Return the (X, Y) coordinate for the center point of the cell that contains the specified text.  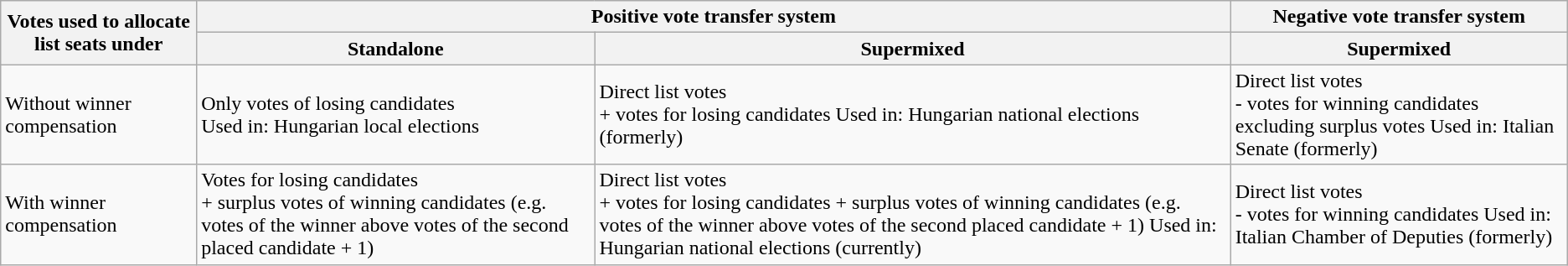
Direct list votes- votes for winning candidates Used in: Italian Chamber of Deputies (formerly) (1399, 215)
Without winner compensation (99, 114)
Votes for losing candidates+ surplus votes of winning candidates (e.g. votes of the winner above votes of the second placed candidate + 1) (395, 215)
Direct list votes+ votes for losing candidates Used in: Hungarian national elections (formerly) (913, 114)
Positive vote transfer system (714, 17)
Standalone (395, 49)
Direct list votes- votes for winning candidates excluding surplus votes Used in: Italian Senate (formerly) (1399, 114)
Negative vote transfer system (1399, 17)
With winner compensation (99, 215)
Votes used to allocate list seats under (99, 33)
Only votes of losing candidatesUsed in: Hungarian local elections (395, 114)
